Locate the cell with the specified text and output its (X, Y) center coordinate. 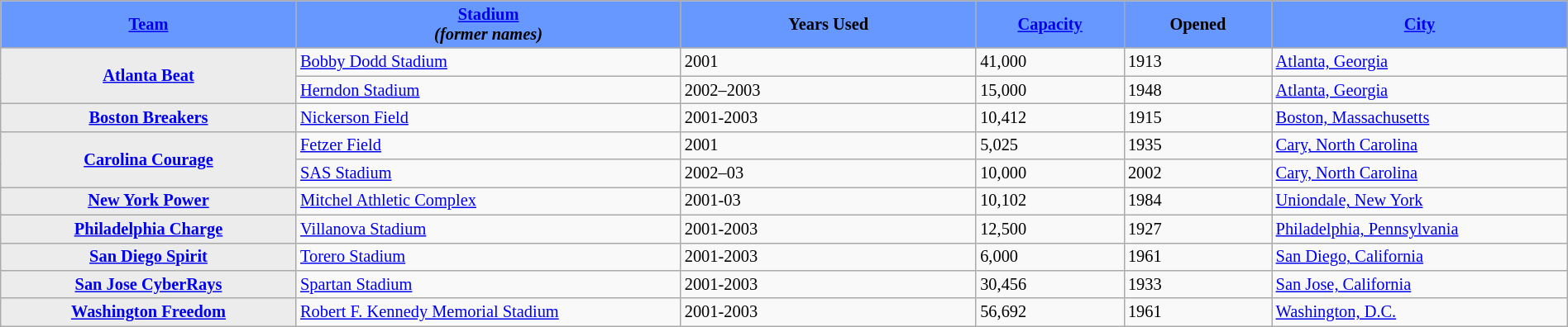
Villanova Stadium (488, 229)
Fetzer Field (488, 145)
Carolina Courage (149, 159)
Boston, Massachusetts (1419, 117)
Years Used (829, 24)
1927 (1198, 229)
Torero Stadium (488, 257)
12,500 (1050, 229)
30,456 (1050, 284)
Washington, D.C. (1419, 312)
Nickerson Field (488, 117)
City (1419, 24)
Uniondale, New York (1419, 201)
6,000 (1050, 257)
Robert F. Kennedy Memorial Stadium (488, 312)
Boston Breakers (149, 117)
Philadelphia, Pennsylvania (1419, 229)
41,000 (1050, 62)
Washington Freedom (149, 312)
Philadelphia Charge (149, 229)
1913 (1198, 62)
San Jose CyberRays (149, 284)
Spartan Stadium (488, 284)
Mitchel Athletic Complex (488, 201)
Team (149, 24)
New York Power (149, 201)
10,412 (1050, 117)
2002–03 (829, 173)
Herndon Stadium (488, 90)
Stadium(former names) (488, 24)
1915 (1198, 117)
56,692 (1050, 312)
2001-03 (829, 201)
1933 (1198, 284)
1948 (1198, 90)
San Diego Spirit (149, 257)
10,102 (1050, 201)
Opened (1198, 24)
10,000 (1050, 173)
2002 (1198, 173)
Atlanta Beat (149, 76)
2002–2003 (829, 90)
SAS Stadium (488, 173)
1984 (1198, 201)
San Jose, California (1419, 284)
1935 (1198, 145)
San Diego, California (1419, 257)
15,000 (1050, 90)
5,025 (1050, 145)
Capacity (1050, 24)
Bobby Dodd Stadium (488, 62)
